Pinpoint the cell where the given text exists, returning its (x, y) midpoint coordinate. 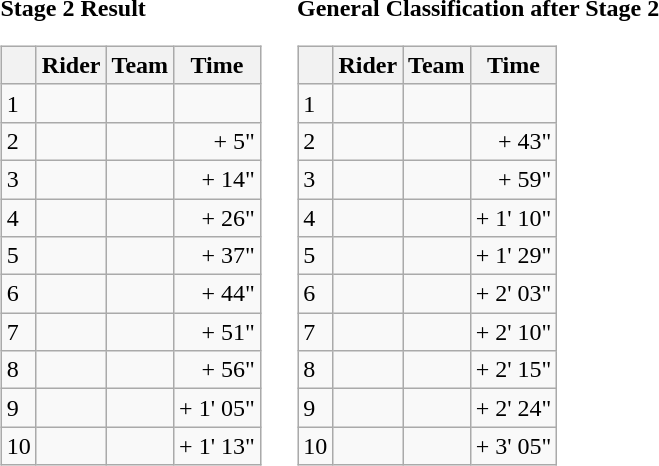
+ 43" (514, 141)
+ 1' 29" (514, 256)
+ 3' 05" (514, 446)
+ 51" (218, 332)
+ 5" (218, 141)
+ 2' 24" (514, 408)
+ 26" (218, 217)
+ 59" (514, 179)
+ 1' 05" (218, 408)
+ 14" (218, 179)
+ 2' 15" (514, 370)
+ 1' 13" (218, 446)
+ 2' 03" (514, 294)
+ 1' 10" (514, 217)
+ 56" (218, 370)
+ 37" (218, 256)
+ 44" (218, 294)
+ 2' 10" (514, 332)
